Detect which cell encompasses the target text, then output its [x, y] center coordinate. 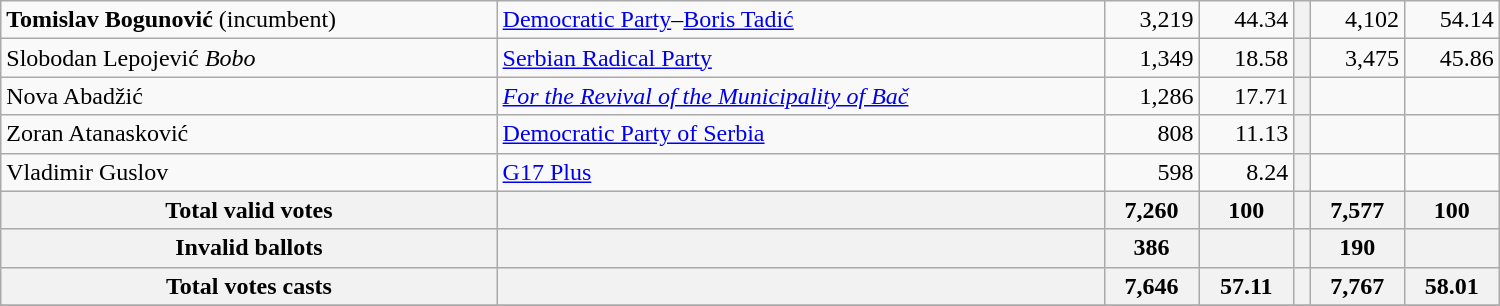
8.24 [1246, 172]
11.13 [1246, 134]
808 [1152, 134]
54.14 [1452, 20]
7,646 [1152, 286]
1,349 [1152, 58]
18.58 [1246, 58]
3,219 [1152, 20]
190 [1358, 248]
7,767 [1358, 286]
7,577 [1358, 210]
Slobodan Lepojević Bobo [249, 58]
45.86 [1452, 58]
57.11 [1246, 286]
For the Revival of the Municipality of Bač [800, 96]
7,260 [1152, 210]
Nova Abadžić [249, 96]
17.71 [1246, 96]
4,102 [1358, 20]
44.34 [1246, 20]
G17 Plus [800, 172]
3,475 [1358, 58]
598 [1152, 172]
Serbian Radical Party [800, 58]
58.01 [1452, 286]
386 [1152, 248]
Zoran Atanasković [249, 134]
Tomislav Bogunović (incumbent) [249, 20]
Democratic Party of Serbia [800, 134]
Invalid ballots [249, 248]
Democratic Party–Boris Tadić [800, 20]
1,286 [1152, 96]
Total votes casts [249, 286]
Total valid votes [249, 210]
Vladimir Guslov [249, 172]
